Provide the (X, Y) coordinate of the cell's center where the given text is located.  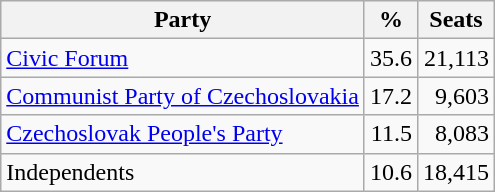
Party (183, 20)
Civic Forum (183, 58)
% (390, 20)
35.6 (390, 58)
9,603 (456, 96)
10.6 (390, 172)
Seats (456, 20)
17.2 (390, 96)
Communist Party of Czechoslovakia (183, 96)
11.5 (390, 134)
21,113 (456, 58)
8,083 (456, 134)
18,415 (456, 172)
Czechoslovak People's Party (183, 134)
Independents (183, 172)
